Locate the cell with the specified text and output its [x, y] center coordinate. 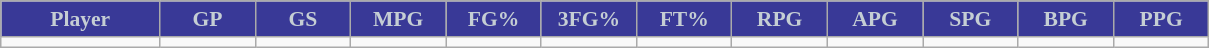
GS [302, 19]
3FG% [588, 19]
Player [80, 19]
APG [874, 19]
GP [208, 19]
FT% [684, 19]
MPG [398, 19]
SPG [970, 19]
BPG [1066, 19]
RPG [780, 19]
FG% [494, 19]
PPG [1161, 19]
